Locate the cell with the specified text and output its [x, y] center coordinate. 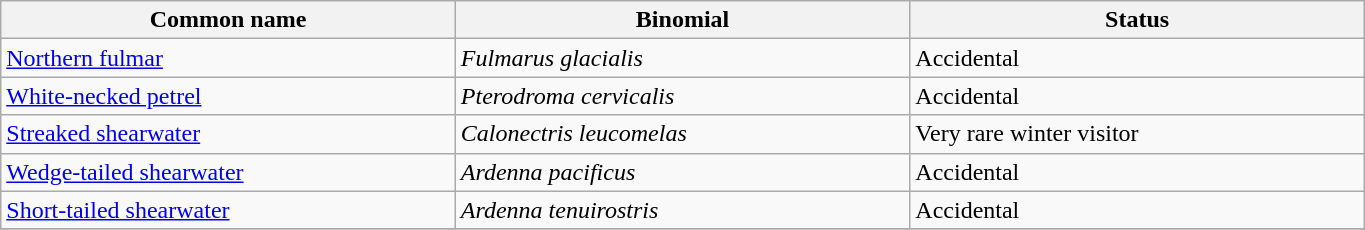
Common name [228, 20]
Ardenna tenuirostris [682, 210]
Short-tailed shearwater [228, 210]
Streaked shearwater [228, 134]
Ardenna pacificus [682, 172]
Fulmarus glacialis [682, 58]
White-necked petrel [228, 96]
Binomial [682, 20]
Pterodroma cervicalis [682, 96]
Northern fulmar [228, 58]
Calonectris leucomelas [682, 134]
Very rare winter visitor [1138, 134]
Wedge-tailed shearwater [228, 172]
Status [1138, 20]
